From the cell containing the given text, extract its center point as (x, y) coordinate. 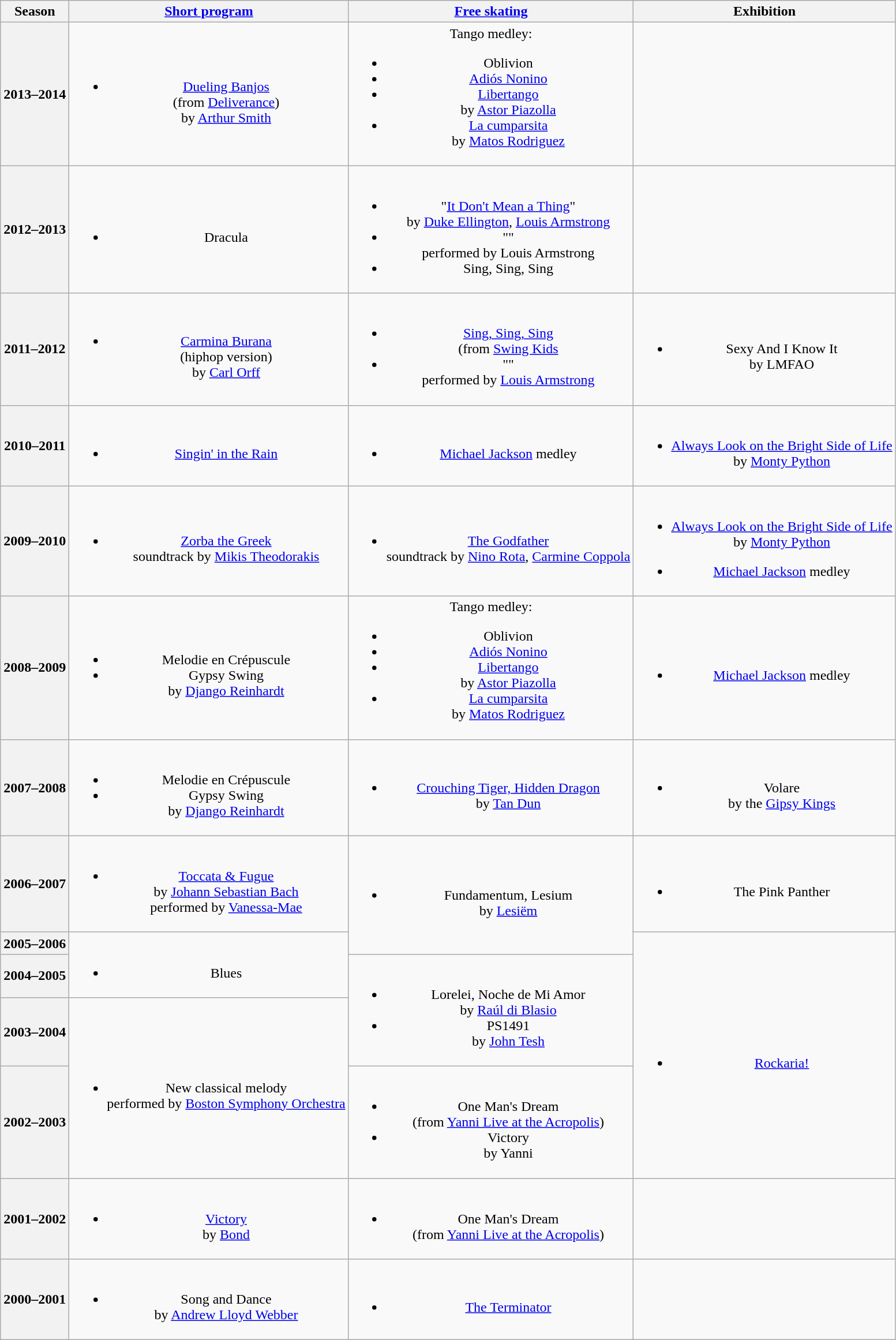
Sexy And I Know It by LMFAO (764, 349)
2011–2012 (35, 349)
Toccata & Fugue by Johann Sebastian Bach performed by Vanessa-Mae (209, 884)
New classical melody performed by Boston Symphony Orchestra (209, 1087)
2008–2009 (35, 668)
The Pink Panther (764, 884)
Fundamentum, Lesium by Lesiëm (491, 894)
Always Look on the Bright Side of Life by Monty Python (764, 446)
Short program (209, 12)
2002–2003 (35, 1122)
2012–2013 (35, 230)
Zorba the Greek soundtrack by Mikis Theodorakis (209, 541)
The Terminator (491, 1300)
Blues (209, 965)
Free skating (491, 12)
2007–2008 (35, 787)
2013–2014 (35, 94)
Singin' in the Rain (209, 446)
One Man's Dream (from Yanni Live at the Acropolis)Victory by Yanni (491, 1122)
The Godfather soundtrack by Nino Rota, Carmine Coppola (491, 541)
Exhibition (764, 12)
Sing, Sing, Sing (from Swing Kids"" performed by Louis Armstrong (491, 349)
Always Look on the Bright Side of Life by Monty PythonMichael Jackson medley (764, 541)
Rockaria! (764, 1055)
Carmina Burana (hiphop version) by Carl Orff (209, 349)
Song and Dance by Andrew Lloyd Webber (209, 1300)
Volare by the Gipsy Kings (764, 787)
Season (35, 12)
Crouching Tiger, Hidden Dragon by Tan Dun (491, 787)
2006–2007 (35, 884)
Victory by Bond (209, 1219)
One Man's Dream (from Yanni Live at the Acropolis) (491, 1219)
2005–2006 (35, 943)
2003–2004 (35, 1032)
2004–2005 (35, 975)
Lorelei, Noche de Mi Amor by Raúl di BlasioPS1491 by John Tesh (491, 1010)
2001–2002 (35, 1219)
Dracula (209, 230)
2009–2010 (35, 541)
Dueling Banjos (from Deliverance) by Arthur Smith (209, 94)
"It Don't Mean a Thing" by Duke Ellington, Louis Armstrong"" performed by Louis ArmstrongSing, Sing, Sing (491, 230)
2000–2001 (35, 1300)
2010–2011 (35, 446)
